Provide the (X, Y) coordinate of the cell's center where the given text is located.  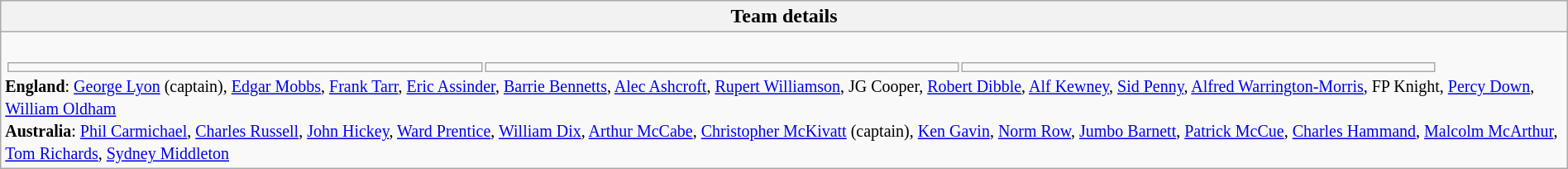
Team details (784, 17)
